Find where the given text appears and provide that cell's center as [X, Y] coordinate. 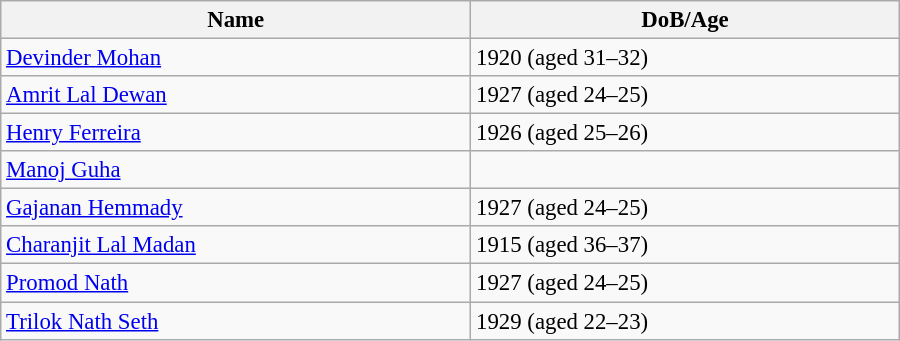
1929 (aged 22–23) [686, 321]
Promod Nath [236, 283]
Charanjit Lal Madan [236, 245]
Gajanan Hemmady [236, 208]
Manoj Guha [236, 170]
Trilok Nath Seth [236, 321]
DoB/Age [686, 20]
1926 (aged 25–26) [686, 133]
Amrit Lal Dewan [236, 95]
Devinder Mohan [236, 58]
Name [236, 20]
1920 (aged 31–32) [686, 58]
Henry Ferreira [236, 133]
1915 (aged 36–37) [686, 245]
